Capture the cell that displays the provided text and extract its [X, Y] central coordinate. 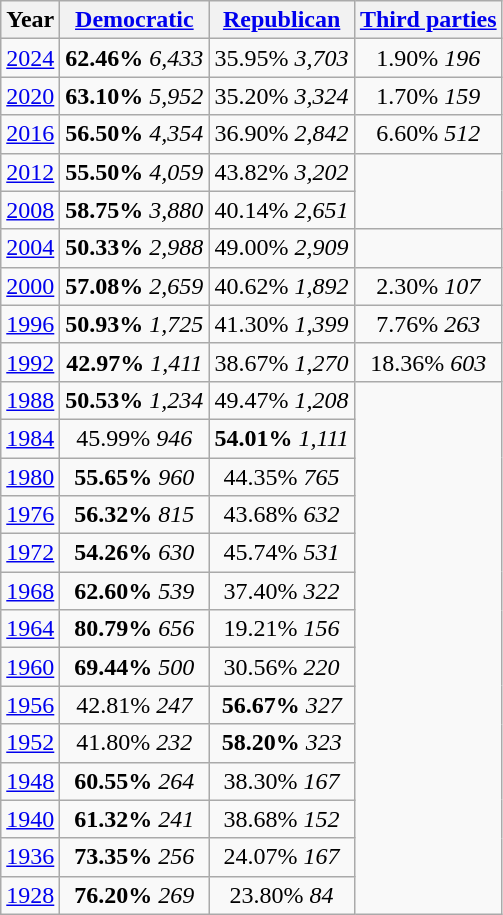
41.30% 1,399 [282, 324]
55.65% 960 [134, 477]
1940 [30, 819]
Democratic [134, 20]
2000 [30, 286]
69.44% 500 [134, 667]
35.20% 3,324 [282, 96]
2004 [30, 248]
1.90% 196 [428, 58]
40.62% 1,892 [282, 286]
1980 [30, 477]
18.36% 603 [428, 362]
Year [30, 20]
54.01% 1,111 [282, 438]
6.60% 512 [428, 134]
2.30% 107 [428, 286]
50.33% 2,988 [134, 248]
57.08% 2,659 [134, 286]
1936 [30, 857]
1928 [30, 895]
41.80% 232 [134, 743]
73.35% 256 [134, 857]
24.07% 167 [282, 857]
1.70% 159 [428, 96]
Republican [282, 20]
2016 [30, 134]
56.50% 4,354 [134, 134]
42.81% 247 [134, 705]
50.93% 1,725 [134, 324]
50.53% 1,234 [134, 400]
35.95% 3,703 [282, 58]
1952 [30, 743]
37.40% 322 [282, 591]
30.56% 220 [282, 667]
1964 [30, 629]
58.20% 323 [282, 743]
43.68% 632 [282, 515]
55.50% 4,059 [134, 172]
1988 [30, 400]
62.46% 6,433 [134, 58]
36.90% 2,842 [282, 134]
19.21% 156 [282, 629]
61.32% 241 [134, 819]
58.75% 3,880 [134, 210]
45.99% 946 [134, 438]
1960 [30, 667]
2012 [30, 172]
1972 [30, 553]
1984 [30, 438]
23.80% 84 [282, 895]
38.67% 1,270 [282, 362]
63.10% 5,952 [134, 96]
1948 [30, 781]
2024 [30, 58]
56.67% 327 [282, 705]
1992 [30, 362]
1968 [30, 591]
1976 [30, 515]
54.26% 630 [134, 553]
49.47% 1,208 [282, 400]
1996 [30, 324]
38.30% 167 [282, 781]
40.14% 2,651 [282, 210]
Third parties [428, 20]
45.74% 531 [282, 553]
38.68% 152 [282, 819]
60.55% 264 [134, 781]
49.00% 2,909 [282, 248]
2008 [30, 210]
62.60% 539 [134, 591]
1956 [30, 705]
76.20% 269 [134, 895]
56.32% 815 [134, 515]
80.79% 656 [134, 629]
43.82% 3,202 [282, 172]
42.97% 1,411 [134, 362]
2020 [30, 96]
44.35% 765 [282, 477]
7.76% 263 [428, 324]
